From the cell containing the given text, extract its center point as [x, y] coordinate. 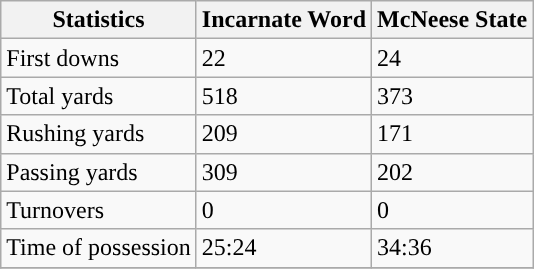
309 [284, 172]
Rushing yards [99, 134]
518 [284, 96]
22 [284, 58]
Passing yards [99, 172]
24 [452, 58]
Statistics [99, 20]
McNeese State [452, 20]
171 [452, 134]
Time of possession [99, 248]
First downs [99, 58]
209 [284, 134]
Incarnate Word [284, 20]
25:24 [284, 248]
Turnovers [99, 210]
202 [452, 172]
Total yards [99, 96]
373 [452, 96]
34:36 [452, 248]
